Search for the cell housing the specified text and yield its (x, y) center coordinate. 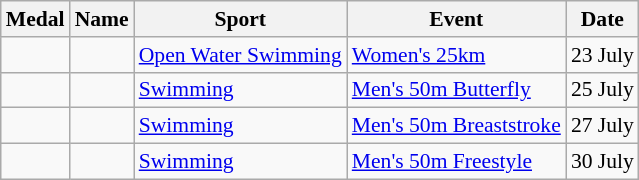
Medal (36, 19)
23 July (602, 55)
Men's 50m Butterfly (456, 90)
27 July (602, 126)
Name (102, 19)
Men's 50m Breaststroke (456, 126)
Date (602, 19)
Open Water Swimming (240, 55)
25 July (602, 90)
Event (456, 19)
30 July (602, 162)
Women's 25km (456, 55)
Sport (240, 19)
Men's 50m Freestyle (456, 162)
